Extract the (X, Y) coordinate from the center of the cell holding the provided text.  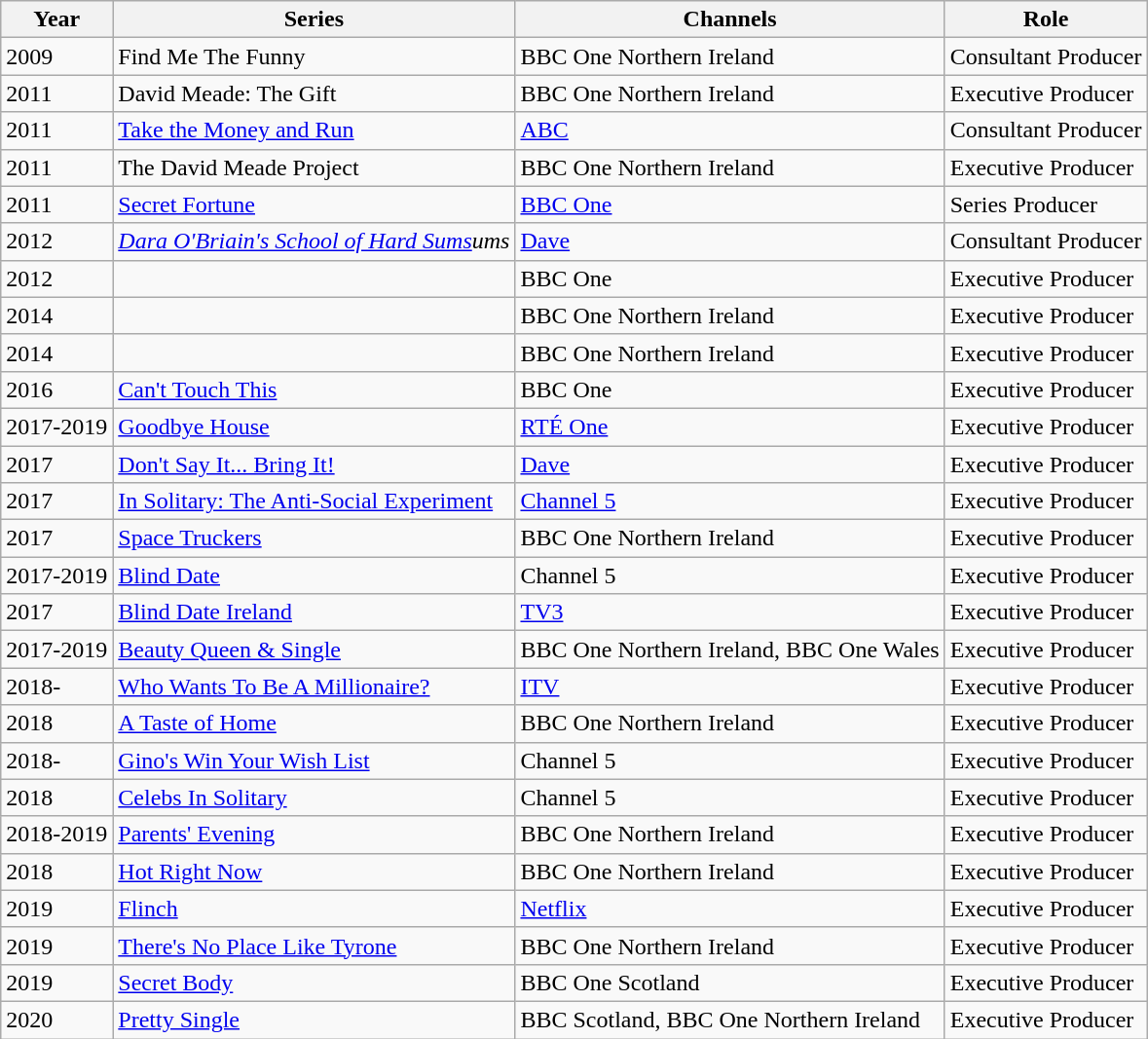
ABC (730, 130)
BBC One Scotland (730, 983)
Pretty Single (314, 1020)
Blind Date (314, 575)
Blind Date Ireland (314, 612)
2020 (56, 1020)
Take the Money and Run (314, 130)
Flinch (314, 909)
RTÉ One (730, 427)
Netflix (730, 909)
Goodbye House (314, 427)
In Solitary: The Anti-Social Experiment (314, 501)
A Taste of Home (314, 724)
Space Truckers (314, 538)
Beauty Queen & Single (314, 649)
Role (1046, 19)
Series Producer (1046, 204)
Don't Say It... Bring It! (314, 464)
Who Wants To Be A Millionaire? (314, 686)
ITV (730, 686)
BBC Scotland, BBC One Northern Ireland (730, 1020)
Can't Touch This (314, 390)
Secret Fortune (314, 204)
Hot Right Now (314, 872)
Dara O'Briain's School of Hard Sumsums (314, 241)
There's No Place Like Tyrone (314, 946)
TV3 (730, 612)
Year (56, 19)
Find Me The Funny (314, 56)
2018-2019 (56, 835)
Parents' Evening (314, 835)
The David Meade Project (314, 167)
2016 (56, 390)
2009 (56, 56)
Celebs In Solitary (314, 798)
Secret Body (314, 983)
BBC One Northern Ireland, BBC One Wales (730, 649)
David Meade: The Gift (314, 93)
Series (314, 19)
Gino's Win Your Wish List (314, 761)
Channels (730, 19)
